From the cell containing the given text, extract its center point as [X, Y] coordinate. 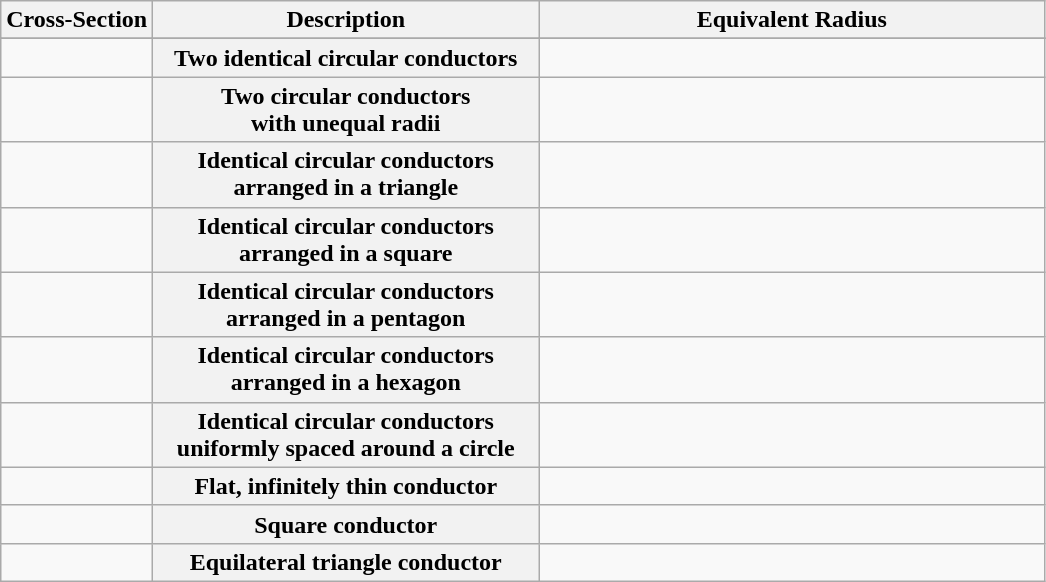
Square conductor [346, 524]
Identical circular conductors arranged in a pentagon [346, 304]
Identical circular conductors arranged in a triangle [346, 174]
Equilateral triangle conductor [346, 562]
Equivalent Radius [792, 20]
Identical circular conductors arranged in a square [346, 240]
Identical circular conductors arranged in a hexagon [346, 370]
Description [346, 20]
Flat, infinitely thin conductor [346, 486]
Cross-Section [77, 20]
Identical circular conductors uniformly spaced around a circle [346, 434]
Two identical circular conductors [346, 58]
Two circular conductors with unequal radii [346, 110]
